Provide the [x, y] coordinate of the cell's center where the given text is located.  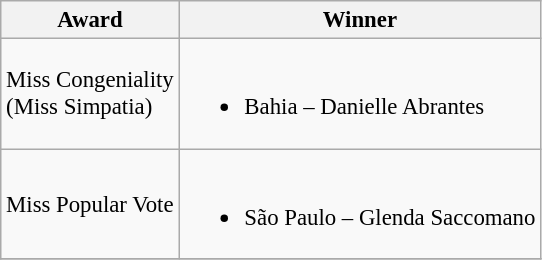
Winner [360, 20]
Bahia – Danielle Abrantes [360, 94]
Award [90, 20]
Miss Popular Vote [90, 204]
Miss Congeniality(Miss Simpatia) [90, 94]
São Paulo – Glenda Saccomano [360, 204]
